Scan for the cell matching the given text and deliver its [X, Y] coordinate at center. 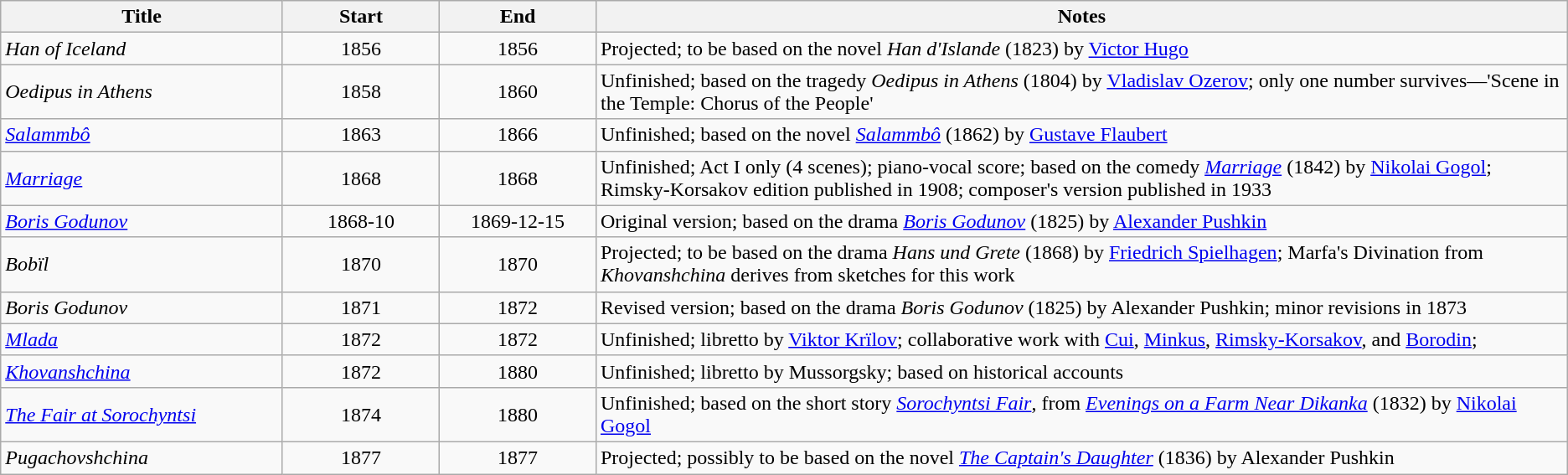
Khovanshchina [142, 371]
1866 [518, 135]
Mlada [142, 339]
Unfinished; based on the novel Salammbô (1862) by Gustave Flaubert [1081, 135]
Title [142, 17]
Pugachovshchina [142, 457]
1863 [360, 135]
Unfinished; libretto by Mussorgsky; based on historical accounts [1081, 371]
End [518, 17]
1871 [360, 307]
Unfinished; libretto by Viktor Krïlov; collaborative work with Cui, Minkus, Rimsky-Korsakov, and Borodin; [1081, 339]
Revised version; based on the drama Boris Godunov (1825) by Alexander Pushkin; minor revisions in 1873 [1081, 307]
Unfinished; based on the tragedy Oedipus in Athens (1804) by Vladislav Ozerov; only one number survives—'Scene in the Temple: Chorus of the People' [1081, 92]
1874 [360, 414]
Original version; based on the drama Boris Godunov (1825) by Alexander Pushkin [1081, 221]
The Fair at Sorochyntsi [142, 414]
Han of Iceland [142, 49]
1868-10 [360, 221]
Projected; possibly to be based on the novel The Captain's Daughter (1836) by Alexander Pushkin [1081, 457]
Marriage [142, 178]
1860 [518, 92]
Salammbô [142, 135]
Unfinished; based on the short story Sorochyntsi Fair, from Evenings on a Farm Near Dikanka (1832) by Nikolai Gogol [1081, 414]
Notes [1081, 17]
Oedipus in Athens [142, 92]
Bobïl [142, 265]
1869-12-15 [518, 221]
Projected; to be based on the novel Han d'Islande (1823) by Victor Hugo [1081, 49]
1858 [360, 92]
Start [360, 17]
